Capture the cell that displays the provided text and extract its [X, Y] central coordinate. 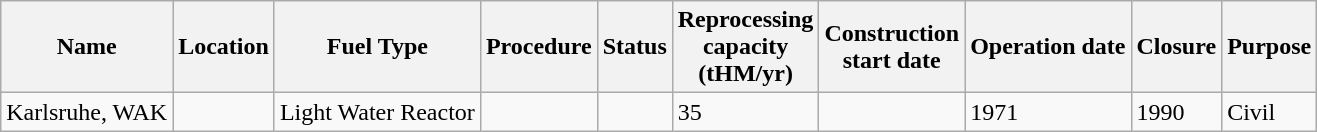
Fuel Type [377, 47]
Karlsruhe, WAK [87, 112]
Constructionstart date [892, 47]
Light Water Reactor [377, 112]
1990 [1176, 112]
Civil [1270, 112]
1971 [1048, 112]
35 [746, 112]
Status [634, 47]
Purpose [1270, 47]
Closure [1176, 47]
Name [87, 47]
Reprocessingcapacity (tHM/yr) [746, 47]
Operation date [1048, 47]
Procedure [538, 47]
Location [224, 47]
